Search for the cell housing the specified text and yield its [x, y] center coordinate. 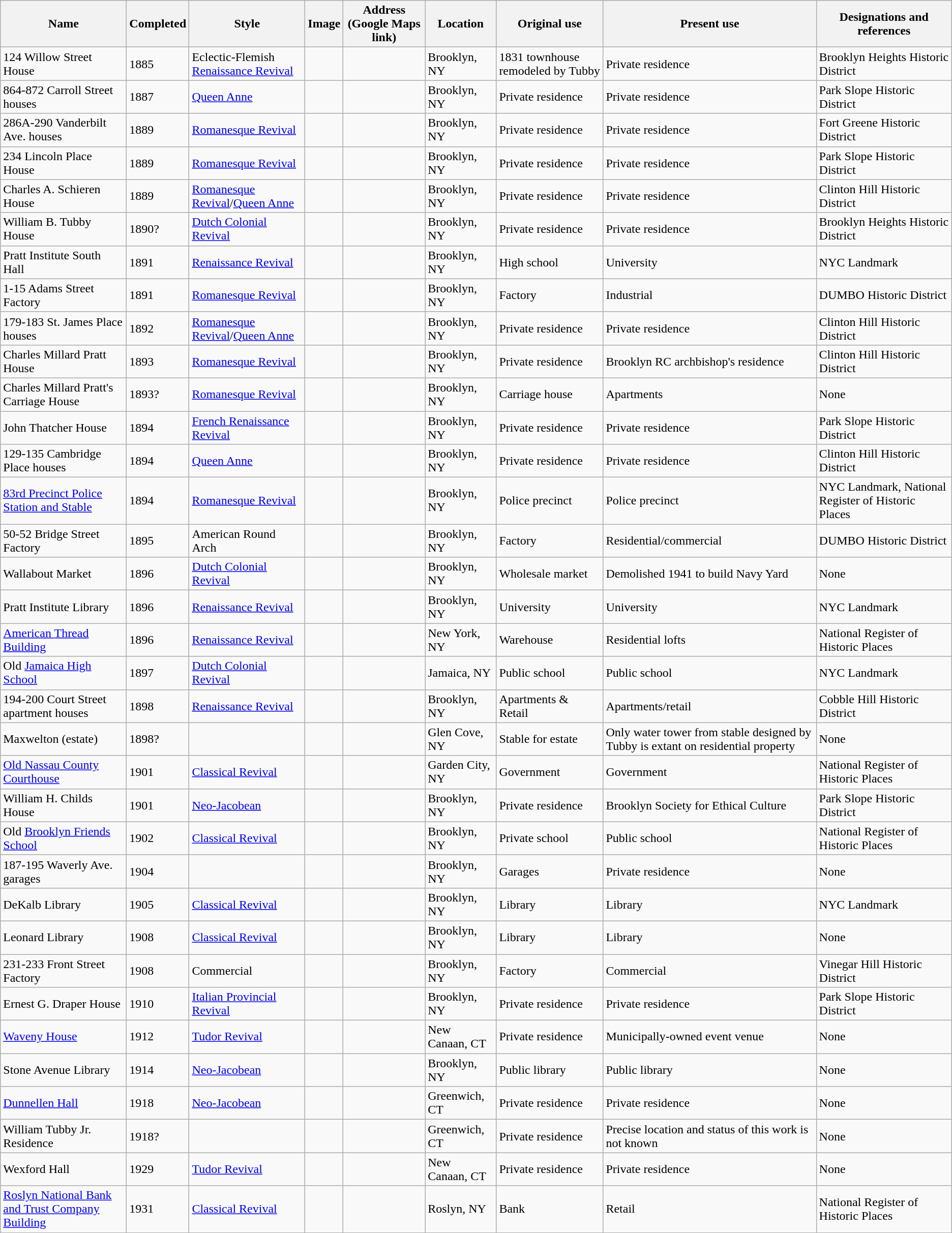
Garages [550, 871]
Fort Greene Historic District [884, 130]
1897 [158, 673]
1893 [158, 361]
Municipally-owned event venue [710, 1037]
Eclectic-Flemish Renaissance Revival [247, 64]
American Round Arch [247, 541]
Image [324, 24]
Apartments & Retail [550, 706]
Private school [550, 838]
NYC Landmark, National Register of Historic Places [884, 501]
Roslyn, NY [461, 1209]
1898 [158, 706]
1887 [158, 97]
John Thatcher House [64, 427]
Italian Provincial Revival [247, 1004]
William B. Tubby House [64, 229]
Residential lofts [710, 640]
Apartments [710, 395]
Industrial [710, 295]
1898? [158, 739]
Dunnellen Hall [64, 1103]
Demolished 1941 to build Navy Yard [710, 574]
1918 [158, 1103]
1-15 Adams Street Factory [64, 295]
231-233 Front Street Factory [64, 970]
Vinegar Hill Historic District [884, 970]
Pratt Institute Library [64, 607]
1892 [158, 328]
Ernest G. Draper House [64, 1004]
Warehouse [550, 640]
864-872 Carroll Street houses [64, 97]
1890? [158, 229]
Carriage house [550, 395]
Wexford Hall [64, 1169]
Designations and references [884, 24]
Original use [550, 24]
Apartments/retail [710, 706]
Stone Avenue Library [64, 1070]
Stable for estate [550, 739]
1929 [158, 1169]
Wholesale market [550, 574]
Charles Millard Pratt House [64, 361]
Leonard Library [64, 938]
High school [550, 262]
Old Brooklyn Friends School [64, 838]
Charles A. Schieren House [64, 196]
Address (Google Maps link) [384, 24]
1893? [158, 395]
Roslyn National Bank and Trust Company Building [64, 1209]
Cobble Hill Historic District [884, 706]
DeKalb Library [64, 904]
Residential/commercial [710, 541]
1885 [158, 64]
Present use [710, 24]
129-135 Cambridge Place houses [64, 461]
William Tubby Jr. Residence [64, 1136]
Waveny House [64, 1037]
Only water tower from stable designed by Tubby is extant on residential property [710, 739]
124 Willow Street House [64, 64]
Brooklyn Society for Ethical Culture [710, 805]
1912 [158, 1037]
Charles Millard Pratt's Carriage House [64, 395]
1910 [158, 1004]
Brooklyn RC archbishop's residence [710, 361]
Wallabout Market [64, 574]
Maxwelton (estate) [64, 739]
1918? [158, 1136]
Old Jamaica High School [64, 673]
Style [247, 24]
1831 townhouse remodeled by Tubby [550, 64]
William H. Childs House [64, 805]
286A-290 Vanderbilt Ave. houses [64, 130]
50-52 Bridge Street Factory [64, 541]
Completed [158, 24]
194-200 Court Street apartment houses [64, 706]
1931 [158, 1209]
Jamaica, NY [461, 673]
American Thread Building [64, 640]
Bank [550, 1209]
Garden City, NY [461, 772]
1902 [158, 838]
French Renaissance Revival [247, 427]
1895 [158, 541]
1904 [158, 871]
83rd Precinct Police Station and Stable [64, 501]
Old Nassau County Courthouse [64, 772]
Location [461, 24]
187-195 Waverly Ave. garages [64, 871]
234 Lincoln Place House [64, 163]
Retail [710, 1209]
Glen Cove, NY [461, 739]
Name [64, 24]
1905 [158, 904]
179-183 St. James Place houses [64, 328]
Pratt Institute South Hall [64, 262]
New York, NY [461, 640]
1914 [158, 1070]
Precise location and status of this work is not known [710, 1136]
